Scan for the cell matching the given text and deliver its [X, Y] coordinate at center. 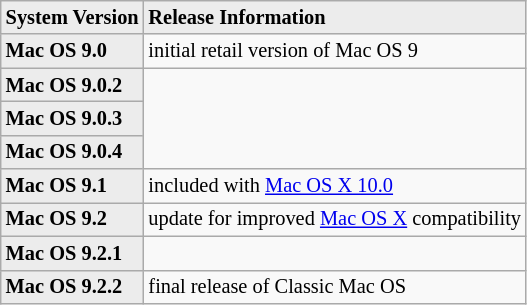
initial retail version of Mac OS 9 [335, 51]
final release of Classic Mac OS [335, 287]
Mac OS 9.0 [72, 51]
Mac OS 9.2.2 [72, 287]
Release Information [335, 17]
Mac OS 9.2.1 [72, 253]
Mac OS 9.0.4 [72, 152]
Mac OS 9.0.2 [72, 85]
update for improved Mac OS X compatibility [335, 219]
System Version [72, 17]
Mac OS 9.0.3 [72, 118]
included with Mac OS X 10.0 [335, 186]
Mac OS 9.1 [72, 186]
Mac OS 9.2 [72, 219]
